Pinpoint the cell where the given text exists, returning its (X, Y) midpoint coordinate. 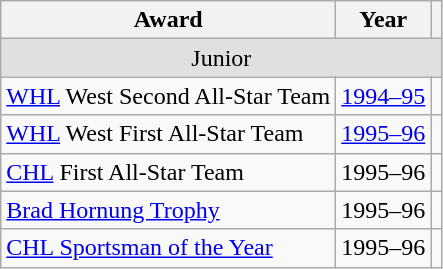
Year (384, 20)
CHL First All-Star Team (168, 172)
WHL West Second All-Star Team (168, 96)
WHL West First All-Star Team (168, 134)
Award (168, 20)
CHL Sportsman of the Year (168, 248)
Junior (222, 58)
Brad Hornung Trophy (168, 210)
1994–95 (384, 96)
